Output the (X, Y) coordinate of the center of the cell containing the given text.  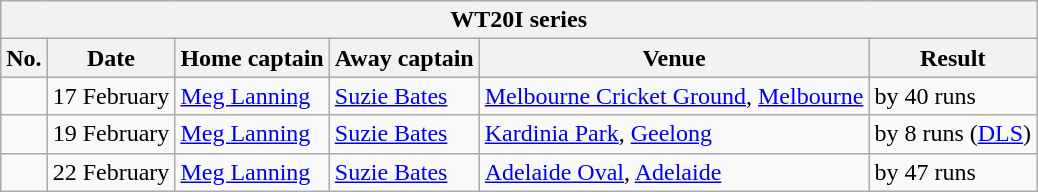
Kardinia Park, Geelong (674, 134)
Date (111, 58)
22 February (111, 172)
by 40 runs (953, 96)
Result (953, 58)
Home captain (252, 58)
by 8 runs (DLS) (953, 134)
Adelaide Oval, Adelaide (674, 172)
17 February (111, 96)
Melbourne Cricket Ground, Melbourne (674, 96)
Venue (674, 58)
WT20I series (519, 20)
Away captain (404, 58)
by 47 runs (953, 172)
No. (24, 58)
19 February (111, 134)
